Return the [X, Y] coordinate for the center point of the cell that contains the specified text.  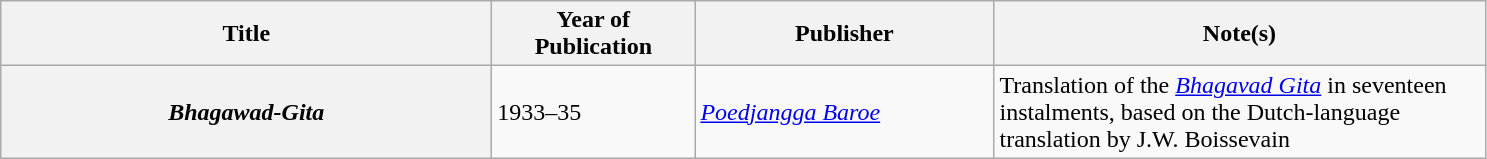
Poedjangga Baroe [844, 112]
1933–35 [594, 112]
Bhagawad-Gita [246, 112]
Publisher [844, 34]
Year of Publication [594, 34]
Title [246, 34]
Note(s) [1240, 34]
Translation of the Bhagavad Gita in seventeen instalments, based on the Dutch-language translation by J.W. Boissevain [1240, 112]
